Determine the (x, y) coordinate at the center of the cell enclosing the given text.  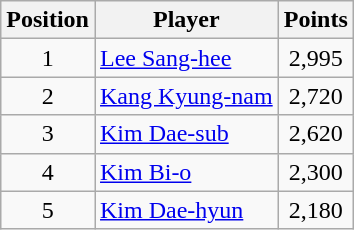
2,720 (316, 96)
Player (186, 20)
Points (316, 20)
2 (48, 96)
Kim Bi-o (186, 172)
1 (48, 58)
3 (48, 134)
Kim Dae-hyun (186, 210)
Lee Sang-hee (186, 58)
Kang Kyung-nam (186, 96)
4 (48, 172)
2,300 (316, 172)
2,620 (316, 134)
5 (48, 210)
2,180 (316, 210)
Position (48, 20)
2,995 (316, 58)
Kim Dae-sub (186, 134)
